Return the [x, y] coordinate for the center point of the cell that contains the specified text.  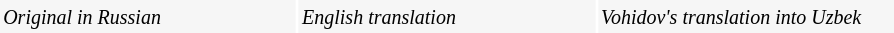
Original in Russian [148, 16]
Vohidov's translation into Uzbek [746, 16]
English translation [447, 16]
